Detect which cell encompasses the target text, then output its (x, y) center coordinate. 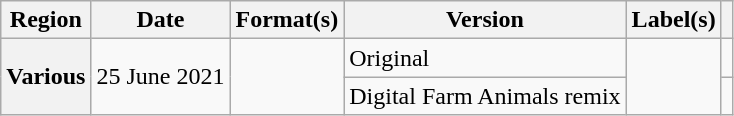
25 June 2021 (160, 77)
Format(s) (287, 20)
Region (46, 20)
Version (485, 20)
Original (485, 58)
Digital Farm Animals remix (485, 96)
Label(s) (674, 20)
Various (46, 77)
Date (160, 20)
